Provide the [x, y] coordinate of the cell's center where the given text is located.  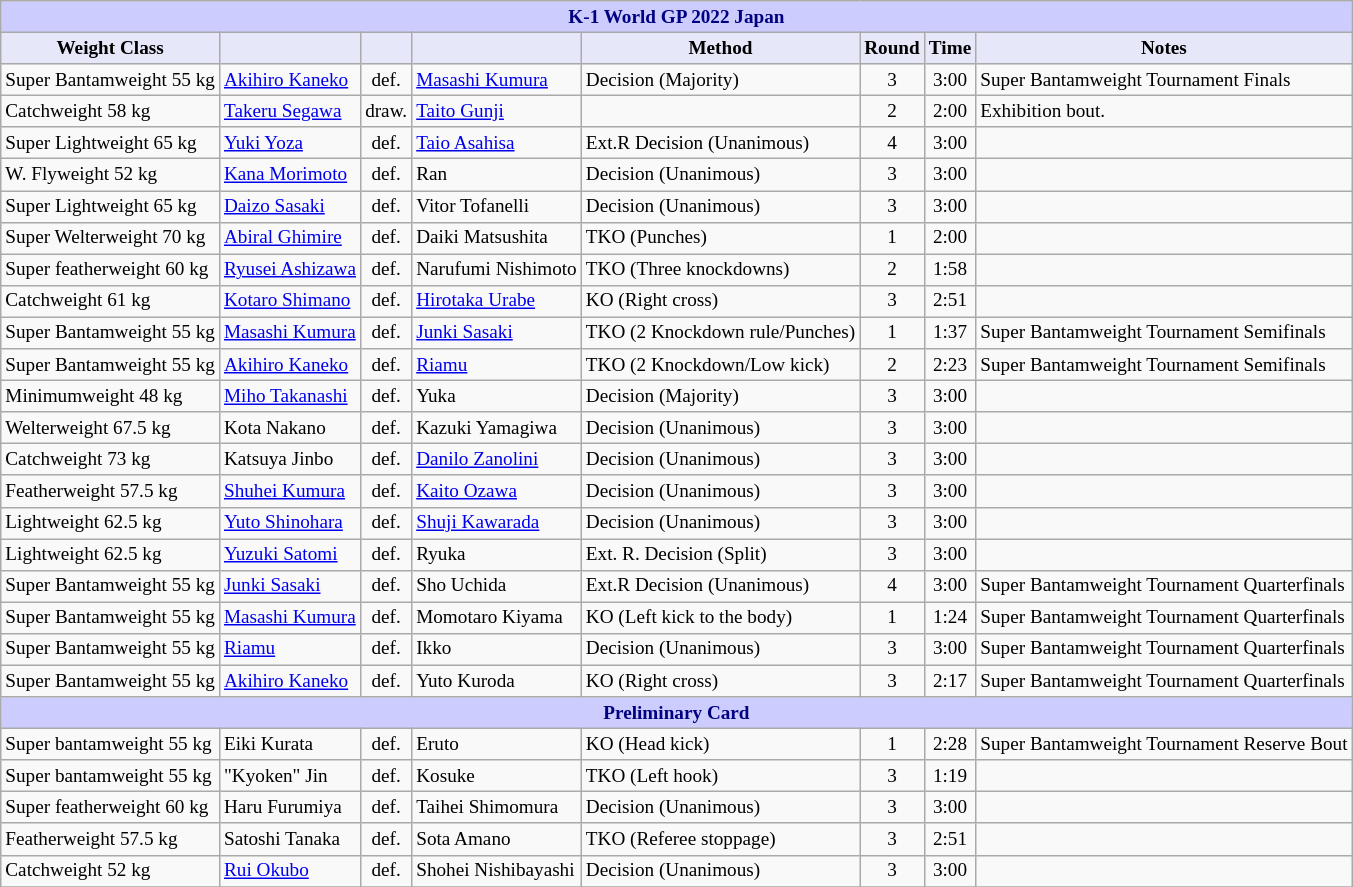
TKO (Three knockdowns) [720, 270]
Super Welterweight 70 kg [110, 238]
Katsuya Jinbo [290, 460]
1:24 [950, 618]
Method [720, 48]
TKO (Punches) [720, 238]
Ryuka [497, 554]
Narufumi Nishimoto [497, 270]
Haru Furumiya [290, 808]
Daizo Sasaki [290, 206]
1:58 [950, 270]
Yuto Shinohara [290, 523]
Vitor Tofanelli [497, 206]
"Kyoken" Jin [290, 776]
Abiral Ghimire [290, 238]
Yuzuki Satomi [290, 554]
Minimumweight 48 kg [110, 396]
KO (Left kick to the body) [720, 618]
W. Flyweight 52 kg [110, 175]
1:19 [950, 776]
TKO (2 Knockdown/Low kick) [720, 365]
Momotaro Kiyama [497, 618]
Round [892, 48]
Catchweight 61 kg [110, 301]
KO (Head kick) [720, 744]
2:28 [950, 744]
Eiki Kurata [290, 744]
Kaito Ozawa [497, 491]
Rui Okubo [290, 871]
Catchweight 73 kg [110, 460]
K-1 World GP 2022 Japan [676, 17]
Taito Gunji [497, 111]
Catchweight 52 kg [110, 871]
Daiki Matsushita [497, 238]
Sho Uchida [497, 586]
2:23 [950, 365]
Kosuke [497, 776]
Taio Asahisa [497, 143]
Taihei Shimomura [497, 808]
Eruto [497, 744]
Notes [1164, 48]
Kana Morimoto [290, 175]
Ext. R. Decision (Split) [720, 554]
Takeru Segawa [290, 111]
Preliminary Card [676, 713]
Ran [497, 175]
Hirotaka Urabe [497, 301]
Sota Amano [497, 839]
TKO (Left hook) [720, 776]
Super Bantamweight Tournament Reserve Bout [1164, 744]
Ryusei Ashizawa [290, 270]
Yuka [497, 396]
Yuki Yoza [290, 143]
Satoshi Tanaka [290, 839]
Kazuki Yamagiwa [497, 428]
Miho Takanashi [290, 396]
Weight Class [110, 48]
Ikko [497, 649]
TKO (2 Knockdown rule/Punches) [720, 333]
Exhibition bout. [1164, 111]
Kotaro Shimano [290, 301]
Yuto Kuroda [497, 681]
Shohei Nishibayashi [497, 871]
2:17 [950, 681]
Shuhei Kumura [290, 491]
TKO (Referee stoppage) [720, 839]
draw. [386, 111]
Catchweight 58 kg [110, 111]
Kota Nakano [290, 428]
Danilo Zanolini [497, 460]
Time [950, 48]
Welterweight 67.5 kg [110, 428]
Super Bantamweight Tournament Finals [1164, 80]
Shuji Kawarada [497, 523]
1:37 [950, 333]
